Provide the (X, Y) coordinate of the cell's center where the given text is located.  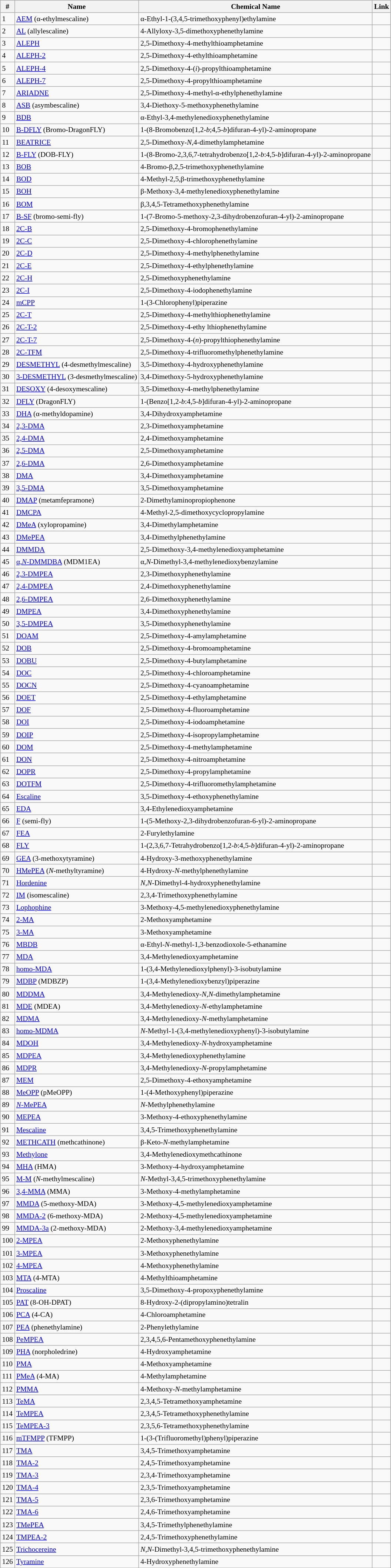
N-Methylphenethylamine (255, 1105)
92 (7, 1142)
96 (7, 1191)
DESOXY (4-desoxymescaline) (76, 389)
DOB (76, 648)
2-Methoxyamphetamine (255, 920)
99 (7, 1228)
76 (7, 944)
ALEPH-2 (76, 56)
DMCPA (76, 513)
2,5-Dimethoxy-4-ethylphenethylamine (255, 266)
97 (7, 1204)
2,5-Dimethoxy-4-iodoamphetamine (255, 722)
PeMPEA (76, 1340)
MDPR (76, 1068)
31 (7, 389)
3,4-Dimethoxy-5-hydroxyphenethylamine (255, 377)
3,4-Methylenedioxy-N,N-dimethylamphetamine (255, 994)
3,4-Methylenedioxyphenethylamine (255, 1055)
DMePEA (76, 537)
DOPR (76, 771)
106 (7, 1315)
114 (7, 1414)
GEA (3-methoxytyramine) (76, 858)
TMA-6 (76, 1512)
20 (7, 253)
61 (7, 760)
3,4-Methylenedioxy-N-methylamphetamine (255, 1018)
2,5-Dimethoxy-4-(i)-propylthioamphetamine (255, 68)
BOB (76, 167)
7 (7, 93)
116 (7, 1438)
2-Methoxy-3,4-methylenedioxyamphetamine (255, 1228)
2,3-Dimethoxyphenethylamine (255, 574)
91 (7, 1130)
32 (7, 401)
44 (7, 550)
125 (7, 1549)
3,4,5-Trimethoxyphenethylamine (255, 1130)
3-Methoxy-4-methylamphetamine (255, 1191)
2,5-Dimethoxy-4-chlorophenethylamine (255, 241)
3,4-Ethylenedioxyamphetamine (255, 808)
2C-T-2 (76, 327)
Proscaline (76, 1290)
MDMA (76, 1018)
71 (7, 883)
107 (7, 1327)
2,5-Dimethoxy-4-methyl-α-ethylphenethylamine (255, 93)
55 (7, 685)
2,5-Dimethoxy-4-butylamphetamine (255, 661)
2-Methoxyphenethylamine (255, 1241)
2,3,4-Trimethoxyamphetamine (255, 1475)
α-Ethyl-1-(3,4,5-trimethoxyphenyl)ethylamine (255, 19)
2,4,6-Trimethoxyamphetamine (255, 1512)
2,5-Dimethoxy-4-ethylamphetamine (255, 697)
2C-D (76, 253)
4-Methoxyphenethylamine (255, 1265)
40 (7, 500)
103 (7, 1278)
2C-T-7 (76, 340)
9 (7, 117)
4-Hydroxyamphetamine (255, 1351)
FEA (76, 834)
2,4,5-Trimethoxyphenethylamine (255, 1537)
59 (7, 734)
3,4-Methylenedioxy-N-ethylamphetamine (255, 1007)
2,5-Dimethoxy-4-trifluoromethylamphetamine (255, 784)
N-MePEA (76, 1105)
2,3-DMPEA (76, 574)
2,4-Dimethoxyamphetamine (255, 438)
# (7, 7)
2,5-Dimethoxy-N,4-dimethylamphetamine (255, 142)
B-DFLY (Bromo-DragonFLY) (76, 130)
DESMETHYL (4-desmethylmescaline) (76, 364)
3,4-Dimethylamphetamine (255, 525)
50 (7, 624)
3,5-Dimethoxyphenethylamine (255, 624)
MDA (76, 957)
2,6-DMPEA (76, 599)
1-(5-Methoxy-2,3-dihydrobenzofuran-6-yl)-2-aminopropane (255, 821)
2,3,4,5,6-Pentamethoxyphenethylamine (255, 1340)
101 (7, 1253)
105 (7, 1302)
2C-E (76, 266)
43 (7, 537)
TMA-3 (76, 1475)
68 (7, 846)
TeMPEA (76, 1414)
α,N-Dimethyl-3,4-methylenedioxybenzylamine (255, 561)
77 (7, 957)
8-Hydroxy-2-(dipropylamino)tetralin (255, 1302)
56 (7, 697)
46 (7, 574)
112 (7, 1389)
MDDMA (76, 994)
Link (382, 7)
3-Methoxy-4,5-methylenedioxyphenethylamine (255, 907)
DMPEA (76, 611)
MEPEA (76, 1117)
F (semi-fly) (76, 821)
DOET (76, 697)
10 (7, 130)
4-Methyl-2,5-dimethoxycyclopropylamine (255, 513)
Hordenine (76, 883)
3-Methoxy-4-ethoxyphenethylamine (255, 1117)
MMDA-2 (6-methoxy-MDA) (76, 1216)
1-(8-Bromo-2,3,6,7-tetrahydrobenzo[1,2-b:4,5-b]difuran-4-yl)-2-aminopropane (255, 154)
β,3,4,5-Tetramethoxyphenethylamine (255, 204)
3,4-Methylenedioxy-N-propylamphetamine (255, 1068)
2,5-Dimethoxy-4-amylamphetamine (255, 636)
TMA-4 (76, 1487)
3,4-Dihydroxyamphetamine (255, 414)
4-Bromo-β,2,5-trimethoxyphenethylamine (255, 167)
2,5-DMA (76, 451)
17 (7, 217)
1-(4-Methoxyphenyl)piperazine (255, 1093)
102 (7, 1265)
8 (7, 105)
24 (7, 303)
119 (7, 1475)
2,5-Dimethoxy-4-trifluoromethylphenethylamine (255, 352)
1-(3,4-Methylenedioxylphenyl)-3-isobutylamine (255, 969)
123 (7, 1524)
HMePEA (N-methyltyramine) (76, 870)
33 (7, 414)
DOBU (76, 661)
30 (7, 377)
118 (7, 1463)
2-Dimethylaminopropiophenone (255, 500)
homo-MDMA (76, 1031)
B-SF (bromo-semi-fly) (76, 217)
3,4-Diethoxy-5-methoxyphenethylamine (255, 105)
MMDA (5-methoxy-MDA) (76, 1204)
2,6-DMA (76, 463)
124 (7, 1537)
2C-B (76, 228)
2,6-Dimethoxyphenethylamine (255, 599)
69 (7, 858)
AEM (α-ethylmescaline) (76, 19)
DFLY (DragonFLY) (76, 401)
84 (7, 1043)
1-(3-Chlorophenyl)piperazine (255, 303)
3,4-Dimethoxyphenethylamine (255, 611)
90 (7, 1117)
AL (allylescaline) (76, 31)
2,5-Dimethoxy-4-bromoamphetamine (255, 648)
2-Methoxy-4,5-methylenedioxyamphetamine (255, 1216)
79 (7, 981)
Lophophine (76, 907)
4 (7, 56)
25 (7, 315)
48 (7, 599)
2-MA (76, 920)
45 (7, 561)
73 (7, 907)
2-Furylethylamine (255, 834)
MDBP (MDBZP) (76, 981)
ALEPH-7 (76, 80)
57 (7, 710)
MeOPP (pMeOPP) (76, 1093)
49 (7, 611)
2,3,5-Trimethoxyamphetamine (255, 1487)
6 (7, 80)
2,5-Dimethoxy-4-chloroamphetamine (255, 673)
MEM (76, 1080)
38 (7, 475)
2-MPEA (76, 1241)
2,5-Dimethoxy-4-methylamphetamine (255, 747)
TMePEA (76, 1524)
60 (7, 747)
2,5-Dimethoxyamphetamine (255, 451)
2,5-Dimethoxy-4-ethylthioamphetamine (255, 56)
FLY (76, 846)
DOF (76, 710)
41 (7, 513)
36 (7, 451)
PAT (8-OH-DPAT) (76, 1302)
2,5-Dimethoxy-4-ethoxyamphetamine (255, 1080)
DOM (76, 747)
TMA-5 (76, 1500)
1-(8-Bromobenzo[1,2-b;4,5-b]difuran-4-yl)-2-aminopropane (255, 130)
N,N-Dimethyl-4-hydroxyphenethylamine (255, 883)
BDB (76, 117)
1-(3-(Trifluoromethyl)phenyl)piperazine (255, 1438)
2,4-DMA (76, 438)
78 (7, 969)
3,5-Dimethoxyamphetamine (255, 488)
mCPP (76, 303)
mTFMPP (TFMPP) (76, 1438)
2-Phenylethylamine (255, 1327)
16 (7, 204)
3-MA (76, 932)
4-Hydroxyphenethylamine (255, 1561)
2C-C (76, 241)
4-Chloroamphetamine (255, 1315)
Trichocereine (76, 1549)
100 (7, 1241)
2,5-Dimethoxy-4-methylthiophenethylamine (255, 315)
homo-MDA (76, 969)
2,5-Dimethoxy-4-propylamphetamine (255, 771)
39 (7, 488)
BOD (76, 179)
3,5-Dimethoxy-4-propoxyphenethylamine (255, 1290)
M-M (N-methylmescaline) (76, 1179)
28 (7, 352)
4-Methoxy-N-methylamphetamine (255, 1389)
63 (7, 784)
DHA (α-methyldopamine) (76, 414)
2,3,4,5-Tetramethoxyamphetamine (255, 1401)
ALEPH (76, 44)
DOCN (76, 685)
MMDA-3a (2-methoxy-MDA) (76, 1228)
2C-H (76, 278)
N,N-Dimethyl-3,4,5-trimethoxyphenethylamine (255, 1549)
3-Methoxyphenethylamine (255, 1253)
MTA (4-MTA) (76, 1278)
2,5-Dimethoxy-4-nitroamphetamine (255, 760)
18 (7, 228)
62 (7, 771)
2,5-Dimethoxy-4-isopropylamphetamine (255, 734)
MDE (MDEA) (76, 1007)
4-Methylamphetamine (255, 1377)
64 (7, 797)
ARIADNE (76, 93)
MBDB (76, 944)
Name (76, 7)
1-(Benzo[1,2-b:4,5-b]difuran-4-yl)-2-aminopropane (255, 401)
65 (7, 808)
82 (7, 1018)
4-MPEA (76, 1265)
β-Methoxy-3,4-methylenedioxyphenethylamine (255, 191)
MHA (HMA) (76, 1167)
21 (7, 266)
22 (7, 278)
4-Methyl-2,5,β-trimethoxyphenethylamine (255, 179)
3-Methoxyamphetamine (255, 932)
89 (7, 1105)
PEA (phenethylamine) (76, 1327)
2,3,6-Trimethoxyamphetamine (255, 1500)
13 (7, 167)
BOH (76, 191)
2C-TFM (76, 352)
12 (7, 154)
70 (7, 870)
51 (7, 636)
109 (7, 1351)
37 (7, 463)
98 (7, 1216)
MDPEA (76, 1055)
ALEPH-4 (76, 68)
2,5-Dimethoxyphenethylamine (255, 278)
3,5-Dimethoxy-4-ethoxyphenethylamine (255, 797)
DMMDA (76, 550)
29 (7, 364)
DOI (76, 722)
67 (7, 834)
DMeA (xylopropamine) (76, 525)
120 (7, 1487)
Methylone (76, 1154)
α,N-DMMDBA (MDM1EA) (76, 561)
42 (7, 525)
3,5-DMA (76, 488)
104 (7, 1290)
2C-T (76, 315)
3,5-Dimethoxy-4-hydroxyphenethylamine (255, 364)
5 (7, 68)
TMA (76, 1451)
15 (7, 191)
DOTFM (76, 784)
53 (7, 661)
2,4,5-Trimethoxyamphetamine (255, 1463)
66 (7, 821)
Escaline (76, 797)
4-Hydroxy-3-methoxyphenethylamine (255, 858)
2,4-DMPEA (76, 587)
PMA (76, 1364)
2,5-Dimethoxy-4-bromophenethylamine (255, 228)
54 (7, 673)
β-Keto-N-methylamphetamine (255, 1142)
80 (7, 994)
4-Hydroxy-N-methylphenethylamine (255, 870)
2,5-Dimethoxy-4-methylphenethylamine (255, 253)
47 (7, 587)
3,5-DMPEA (76, 624)
3,4-Methylenedioxy-N-hydroxyamphetamine (255, 1043)
3,4-Dimethylphenethylamine (255, 537)
58 (7, 722)
2,6-Dimethoxyamphetamine (255, 463)
DON (76, 760)
2,3,4-Trimethoxyphenethylamine (255, 895)
MDOH (76, 1043)
2 (7, 31)
27 (7, 340)
2,3-DMA (76, 426)
ASB (asymbescaline) (76, 105)
DOIP (76, 734)
34 (7, 426)
3,4-Methylenedioxyamphetamine (255, 957)
1 (7, 19)
19 (7, 241)
2,5-Dimethoxy-4-cyanoamphetamine (255, 685)
2,5-Dimethoxy-4-methylthioamphetamine (255, 44)
4-Methylthioamphetamine (255, 1278)
B-FLY (DOB-FLY) (76, 154)
113 (7, 1401)
88 (7, 1093)
DOAM (76, 636)
2,4-Dimethoxyphenethylamine (255, 587)
METHCATH (methcathinone) (76, 1142)
PMeA (4-MA) (76, 1377)
TMPEA-2 (76, 1537)
94 (7, 1167)
N-Methyl-1-(3,4-methylenedioxyphenyl)-3-isobutylamine (255, 1031)
4-Methoxyamphetamine (255, 1364)
IM (isomescaline) (76, 895)
2,5-Dimethoxy-4-propylthioamphetamine (255, 80)
108 (7, 1340)
BEATRICE (76, 142)
DMAP (metamfepramone) (76, 500)
2C-I (76, 290)
93 (7, 1154)
PCA (4-CA) (76, 1315)
122 (7, 1512)
3-DESMETHYL (3-desmethylmescaline) (76, 377)
TeMPEA-3 (76, 1426)
3,4,5-Trimethoxyamphetamine (255, 1451)
23 (7, 290)
2,3,5,6-Tetramethoxyphenethylamine (255, 1426)
DOC (76, 673)
126 (7, 1561)
52 (7, 648)
3,4-Methylenedioxymethcathinone (255, 1154)
81 (7, 1007)
72 (7, 895)
121 (7, 1500)
110 (7, 1364)
3,4-Dimethoxyamphetamine (255, 475)
3-Methoxy-4-hydroxyamphetamine (255, 1167)
85 (7, 1055)
3,4-MMA (MMA) (76, 1191)
115 (7, 1426)
83 (7, 1031)
2,5-Dimethoxy-4-ethy lthiophenethylamine (255, 327)
α-Ethyl-N-methyl-1,3-benzodioxole-5-ethanamine (255, 944)
Mescaline (76, 1130)
DMA (76, 475)
26 (7, 327)
11 (7, 142)
75 (7, 932)
1-(2,3,6,7-Tetrahydrobenzo[1,2-b:4,5-b]difuran-4-yl)-2-aminopropane (255, 846)
TMA-2 (76, 1463)
2,5-Dimethoxy-4-iodophenethylamine (255, 290)
3-MPEA (76, 1253)
Chemical Name (255, 7)
111 (7, 1377)
14 (7, 179)
PMMA (76, 1389)
3-Methoxy-4,5-methylenedioxyamphetamine (255, 1204)
1-(7-Bromo-5-methoxy-2,3-dihydrobenzofuran-4-yl)-2-aminopropane (255, 217)
86 (7, 1068)
35 (7, 438)
3 (7, 44)
95 (7, 1179)
Tyramine (76, 1561)
2,5-Dimethoxy-4-fluoroamphetamine (255, 710)
2,5-Dimethoxy-4-(n)-propylthiophenethylamine (255, 340)
2,3,4,5-Tetramethoxyphenethylamine (255, 1414)
2,3-Dimethoxyamphetamine (255, 426)
N-Methyl-3,4,5-trimethoxyphenethylamine (255, 1179)
4-Allyloxy-3,5-dimethoxyphenethylamine (255, 31)
74 (7, 920)
1-(3,4-Methylenedioxybenzyl)piperazine (255, 981)
EDA (76, 808)
α-Ethyl-3,4-methylenedioxyphenethylamine (255, 117)
PHA (norpholedrine) (76, 1351)
3,5-Dimethoxy-4-methylphenethylamine (255, 389)
BOM (76, 204)
3,4,5-Trimethylphenethylamine (255, 1524)
TeMA (76, 1401)
117 (7, 1451)
87 (7, 1080)
2,5-Dimethoxy-3,4-methylenedioxyamphetamine (255, 550)
